Locate the cell with the specified text and output its (X, Y) center coordinate. 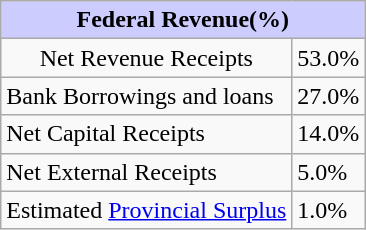
Net Revenue Receipts (146, 58)
Estimated Provincial Surplus (146, 210)
27.0% (328, 96)
53.0% (328, 58)
Net External Receipts (146, 172)
1.0% (328, 210)
Net Capital Receipts (146, 134)
Bank Borrowings and loans (146, 96)
14.0% (328, 134)
Federal Revenue(%) (183, 20)
5.0% (328, 172)
